Extract the (X, Y) coordinate from the center of the cell holding the provided text.  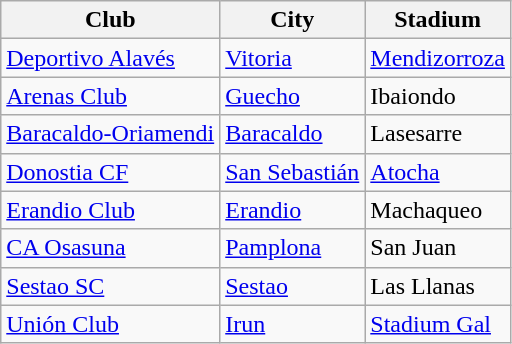
Las Llanas (438, 286)
Baracaldo (292, 134)
CA Osasuna (110, 248)
Stadium Gal (438, 324)
Atocha (438, 172)
Stadium (438, 20)
Lasesarre (438, 134)
Mendizorroza (438, 58)
Donostia CF (110, 172)
Erandio Club (110, 210)
Arenas Club (110, 96)
San Juan (438, 248)
Club (110, 20)
Ibaiondo (438, 96)
Sestao (292, 286)
Vitoria (292, 58)
Deportivo Alavés (110, 58)
Irun (292, 324)
City (292, 20)
Unión Club (110, 324)
Erandio (292, 210)
Machaqueo (438, 210)
Pamplona (292, 248)
Baracaldo-Oriamendi (110, 134)
Sestao SC (110, 286)
Guecho (292, 96)
San Sebastián (292, 172)
